Find where the given text appears and provide that cell's center as (X, Y) coordinate. 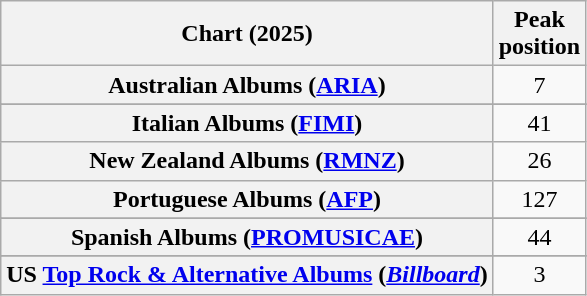
Chart (2025) (247, 34)
127 (539, 199)
3 (539, 275)
New Zealand Albums (RMNZ) (247, 161)
Italian Albums (FIMI) (247, 123)
7 (539, 85)
Portuguese Albums (AFP) (247, 199)
Spanish Albums (PROMUSICAE) (247, 237)
Australian Albums (ARIA) (247, 85)
41 (539, 123)
Peakposition (539, 34)
26 (539, 161)
44 (539, 237)
US Top Rock & Alternative Albums (Billboard) (247, 275)
